Search for the cell housing the specified text and yield its [X, Y] center coordinate. 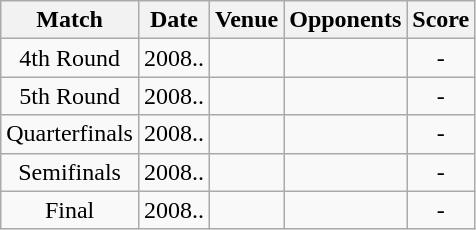
Score [441, 20]
Final [70, 210]
Semifinals [70, 172]
Venue [246, 20]
Date [174, 20]
Quarterfinals [70, 134]
5th Round [70, 96]
Match [70, 20]
4th Round [70, 58]
Opponents [346, 20]
